Determine the (x, y) coordinate at the center of the cell enclosing the given text.  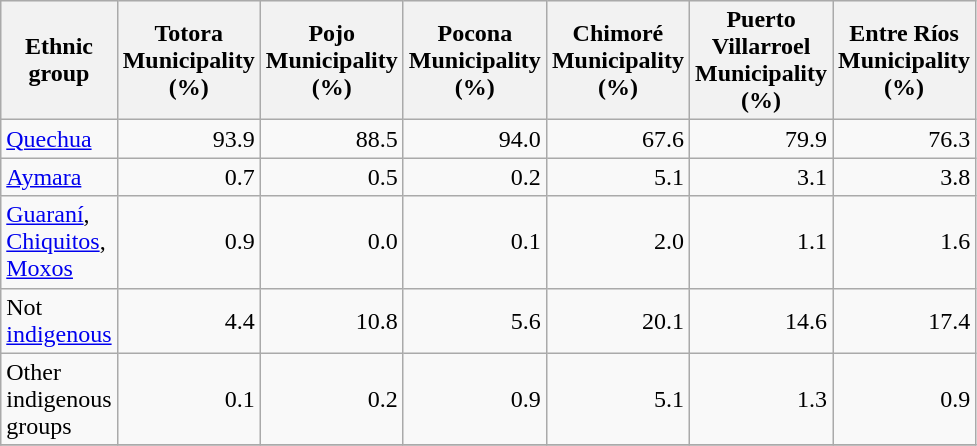
Entre Ríos Municipality (%) (904, 60)
1.1 (760, 242)
Guaraní, Chiquitos, Moxos (59, 242)
67.6 (618, 139)
76.3 (904, 139)
Chimoré Municipality (%) (618, 60)
Aymara (59, 177)
14.6 (760, 320)
Other indigenous groups (59, 399)
Not indigenous (59, 320)
0.5 (332, 177)
5.6 (474, 320)
Ethnic group (59, 60)
94.0 (474, 139)
1.6 (904, 242)
0.0 (332, 242)
Quechua (59, 139)
Totora Municipality (%) (188, 60)
2.0 (618, 242)
Puerto Villarroel Municipality (%) (760, 60)
20.1 (618, 320)
Pojo Municipality (%) (332, 60)
79.9 (760, 139)
10.8 (332, 320)
0.7 (188, 177)
Pocona Municipality (%) (474, 60)
88.5 (332, 139)
1.3 (760, 399)
3.8 (904, 177)
17.4 (904, 320)
3.1 (760, 177)
4.4 (188, 320)
93.9 (188, 139)
